Output the (x, y) coordinate of the center of the cell containing the given text.  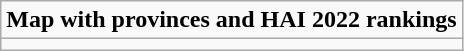
Map with provinces and HAI 2022 rankings (232, 20)
